Detect which cell encompasses the target text, then output its (X, Y) center coordinate. 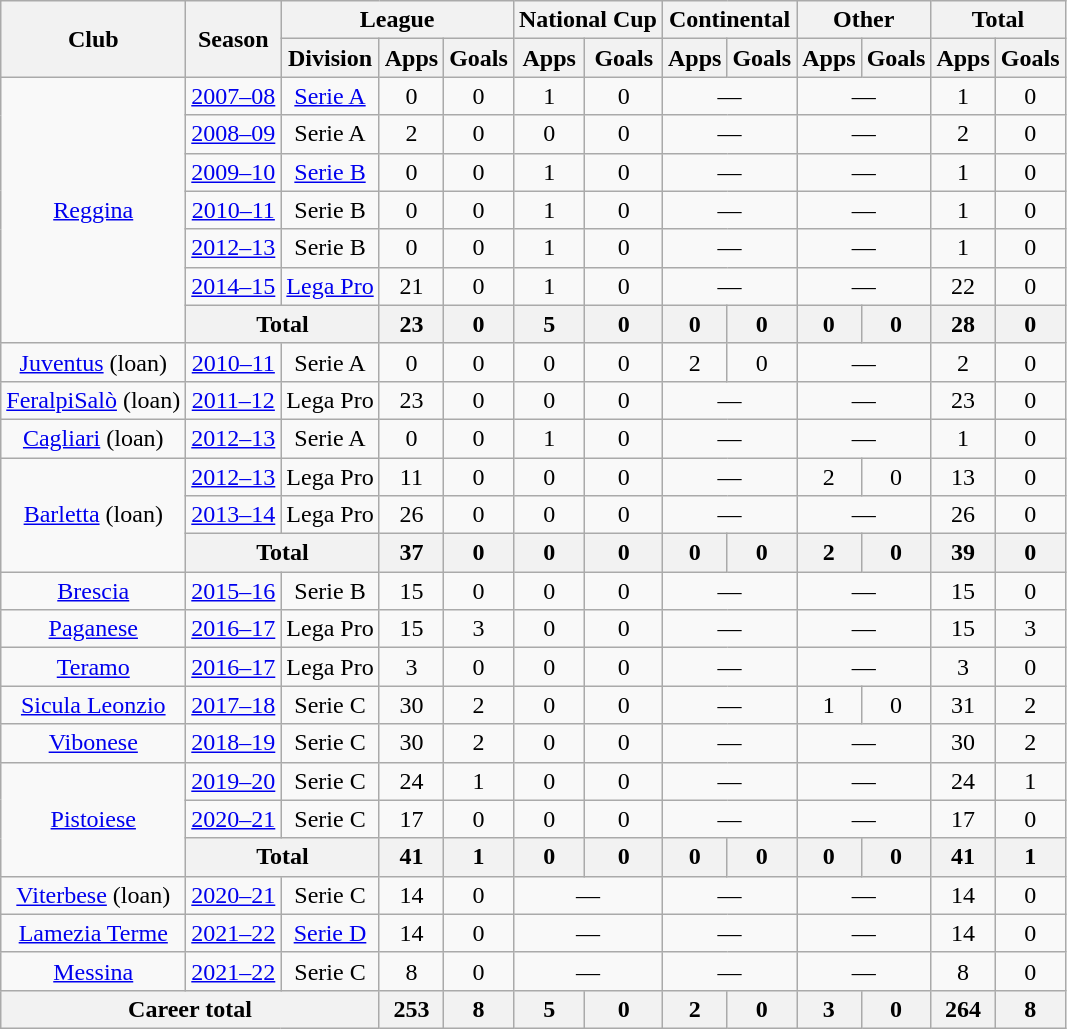
Division (330, 58)
League (398, 20)
National Cup (588, 20)
Club (94, 39)
39 (963, 553)
13 (963, 477)
Sicula Leonzio (94, 705)
2011–12 (234, 400)
FeralpiSalò (loan) (94, 400)
2017–18 (234, 705)
Reggina (94, 210)
Continental (729, 20)
Messina (94, 971)
2019–20 (234, 781)
22 (963, 286)
Juventus (loan) (94, 362)
37 (411, 553)
Cagliari (loan) (94, 438)
2009–10 (234, 172)
2018–19 (234, 743)
2014–15 (234, 286)
Career total (190, 1009)
264 (963, 1009)
11 (411, 477)
Paganese (94, 629)
Serie D (330, 933)
Barletta (loan) (94, 515)
2007–08 (234, 96)
2015–16 (234, 591)
21 (411, 286)
Vibonese (94, 743)
Pistoiese (94, 819)
Brescia (94, 591)
28 (963, 324)
Lamezia Terme (94, 933)
253 (411, 1009)
2013–14 (234, 515)
31 (963, 705)
Season (234, 39)
Other (864, 20)
Viterbese (loan) (94, 895)
Teramo (94, 667)
2008–09 (234, 134)
